Extract the [X, Y] coordinate from the center of the cell holding the provided text.  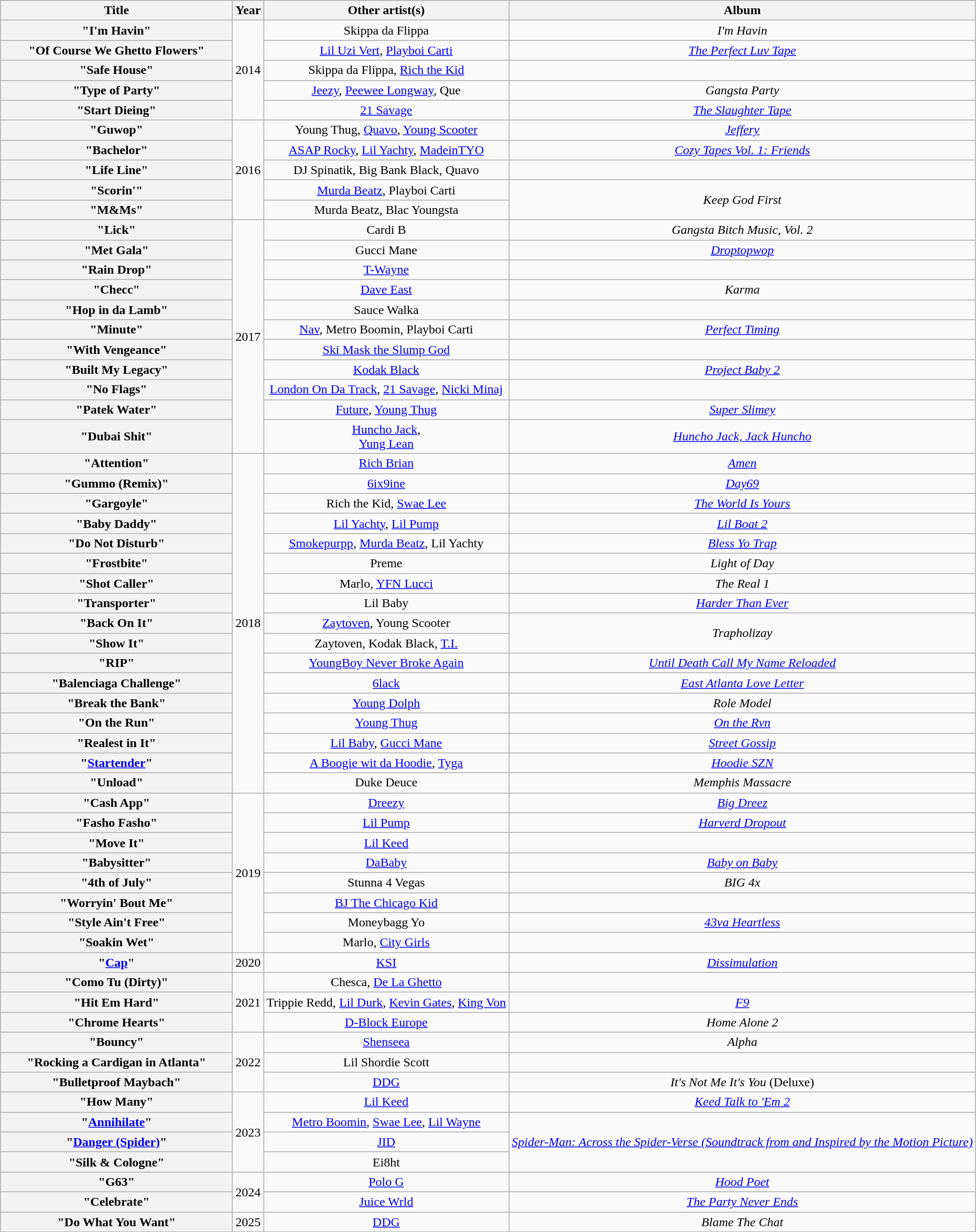
"Bachelor" [116, 150]
Lil Pump [386, 823]
Juice Wrld [386, 1202]
2022 [248, 1062]
43va Heartless [742, 923]
Day69 [742, 483]
Year [248, 10]
Amen [742, 463]
Bless Yo Trap [742, 543]
"Rain Drop" [116, 270]
Zaytoven, Young Scooter [386, 623]
"Gargoyle" [116, 503]
Jeezy, Peewee Longway, Que [386, 90]
Smokepurpp, Murda Beatz, Lil Yachty [386, 543]
2019 [248, 872]
Hoodie SZN [742, 763]
Cozy Tapes Vol. 1: Friends [742, 150]
2023 [248, 1132]
Dreezy [386, 803]
21 Savage [386, 110]
Cardi B [386, 230]
"Life Line" [116, 170]
2017 [248, 337]
"M&Ms" [116, 210]
Gangsta Bitch Music, Vol. 2 [742, 230]
JID [386, 1142]
"Bouncy" [116, 1042]
"RIP" [116, 663]
"Built My Legacy" [116, 370]
Other artist(s) [386, 10]
Rich Brian [386, 463]
The Perfect Luv Tape [742, 50]
Skippa da Flippa, Rich the Kid [386, 70]
"Minute" [116, 330]
On the Rvn [742, 723]
"Of Course We Ghetto Flowers" [116, 50]
"Do Not Disturb" [116, 543]
It's Not Me It's You (Deluxe) [742, 1082]
Project Baby 2 [742, 370]
YoungBoy Never Broke Again [386, 663]
Album [742, 10]
Lil Yachty, Lil Pump [386, 523]
"Balenciaga Challenge" [116, 683]
Karma [742, 290]
2016 [248, 170]
"Bulletproof Maybach" [116, 1082]
"Unload" [116, 783]
BJ The Chicago Kid [386, 902]
Spider-Man: Across the Spider-Verse (Soundtrack from and Inspired by the Motion Picture) [742, 1142]
"G63" [116, 1182]
"With Vengeance" [116, 350]
"4th of July" [116, 882]
The World Is Yours [742, 503]
F9 [742, 1002]
Metro Boomin, Swae Lee, Lil Wayne [386, 1122]
Preme [386, 563]
2024 [248, 1192]
Alpha [742, 1042]
Gangsta Party [742, 90]
"Danger (Spider)" [116, 1142]
Trapholizay [742, 633]
Murda Beatz, Playboi Carti [386, 190]
Role Model [742, 703]
Keed Talk to 'Em 2 [742, 1102]
2021 [248, 1002]
Nav, Metro Boomin, Playboi Carti [386, 330]
"Hop in da Lamb" [116, 310]
Harder Than Ever [742, 603]
Harverd Dropout [742, 823]
"Hit Em Hard" [116, 1002]
Big Dreez [742, 803]
KSI [386, 963]
Kodak Black [386, 370]
"Move It" [116, 842]
"Rocking a Cardigan in Atlanta" [116, 1062]
"Scorin'" [116, 190]
Duke Deuce [386, 783]
Marlo, City Girls [386, 943]
"No Flags" [116, 390]
"Chrome Hearts" [116, 1022]
"Attention" [116, 463]
Sauce Walka [386, 310]
Baby on Baby [742, 862]
2025 [248, 1222]
Memphis Massacre [742, 783]
Home Alone 2 [742, 1022]
Gucci Mane [386, 250]
"How Many" [116, 1102]
Hood Poet [742, 1182]
"Patek Water" [116, 409]
Ei8ht [386, 1162]
ASAP Rocky, Lil Yachty, MadeinTYO [386, 150]
Lil Boat 2 [742, 523]
Perfect Timing [742, 330]
Until Death Call My Name Reloaded [742, 663]
"Back On It" [116, 623]
Dissimulation [742, 963]
Marlo, YFN Lucci [386, 583]
6lack [386, 683]
"Realest in It" [116, 743]
"Startender" [116, 763]
"Start Dieing" [116, 110]
"Lick" [116, 230]
A Boogie wit da Hoodie, Tyga [386, 763]
I'm Havin [742, 30]
Light of Day [742, 563]
The Party Never Ends [742, 1202]
Huncho Jack, Jack Huncho [742, 436]
"Show It" [116, 643]
Rich the Kid, Swae Lee [386, 503]
Jeffery [742, 130]
Ski Mask the Slump God [386, 350]
Lil Uzi Vert, Playboi Carti [386, 50]
"Como Tu (Dirty)" [116, 982]
"Dubai Shit" [116, 436]
"Transporter" [116, 603]
"Baby Daddy" [116, 523]
"Annihilate" [116, 1122]
Young Thug, Quavo, Young Scooter [386, 130]
Droptopwop [742, 250]
"Do What You Want" [116, 1222]
Shenseea [386, 1042]
"Worryin' Bout Me" [116, 902]
DJ Spinatik, Big Bank Black, Quavo [386, 170]
BIG 4x [742, 882]
Zaytoven, Kodak Black, T.I. [386, 643]
Lil Shordie Scott [386, 1062]
"Cash App" [116, 803]
Huncho Jack,Yung Lean [386, 436]
The Real 1 [742, 583]
"On the Run" [116, 723]
Murda Beatz, Blac Youngsta [386, 210]
Moneybagg Yo [386, 923]
"Babysitter" [116, 862]
"Celebrate" [116, 1202]
"Silk & Cologne" [116, 1162]
Lil Baby [386, 603]
"I'm Havin" [116, 30]
Title [116, 10]
Street Gossip [742, 743]
"Fasho Fasho" [116, 823]
Lil Baby, Gucci Mane [386, 743]
Stunna 4 Vegas [386, 882]
"Checc" [116, 290]
Future, Young Thug [386, 409]
Super Slimey [742, 409]
"Shot Caller" [116, 583]
6ix9ine [386, 483]
"Safe House" [116, 70]
DaBaby [386, 862]
"Frostbite" [116, 563]
"Met Gala" [116, 250]
Blame The Chat [742, 1222]
"Break the Bank" [116, 703]
London On Da Track, 21 Savage, Nicki Minaj [386, 390]
"Cap" [116, 963]
2014 [248, 70]
"Gummo (Remix)" [116, 483]
East Atlanta Love Letter [742, 683]
D-Block Europe [386, 1022]
Polo G [386, 1182]
Trippie Redd, Lil Durk, Kevin Gates, King Von [386, 1002]
2018 [248, 623]
"Style Ain't Free" [116, 923]
"Guwop" [116, 130]
"Type of Party" [116, 90]
Dave East [386, 290]
2020 [248, 963]
T-Wayne [386, 270]
The Slaughter Tape [742, 110]
Young Dolph [386, 703]
Skippa da Flippa [386, 30]
"Soakin Wet" [116, 943]
Chesca, De La Ghetto [386, 982]
Young Thug [386, 723]
Keep God First [742, 200]
